Locate the cell with the specified text and output its [x, y] center coordinate. 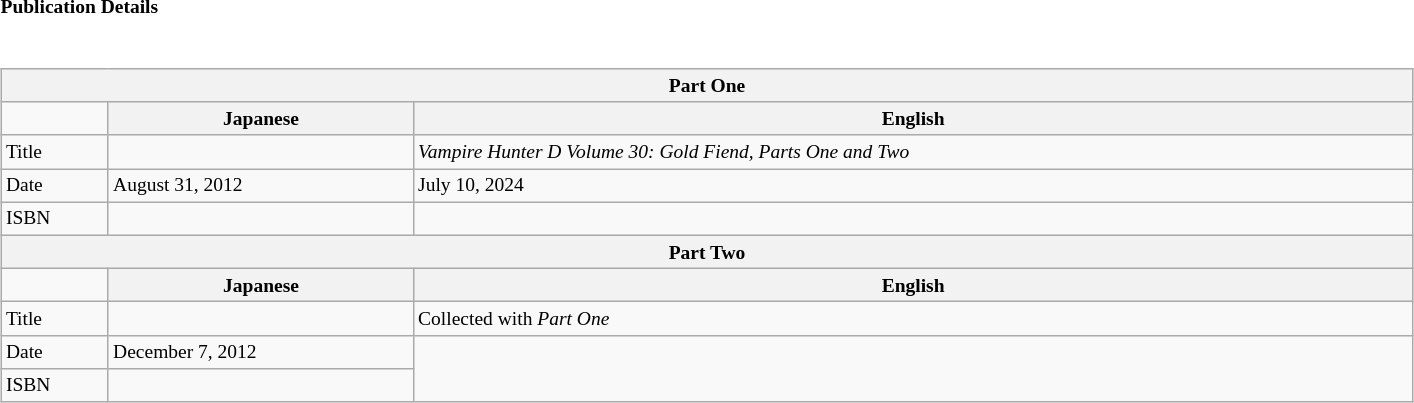
August 31, 2012 [260, 186]
Collected with Part One [912, 318]
Part One [707, 86]
Vampire Hunter D Volume 30: Gold Fiend, Parts One and Two [912, 152]
July 10, 2024 [912, 186]
December 7, 2012 [260, 352]
Part Two [707, 252]
